Find where the given text appears and provide that cell's center as (X, Y) coordinate. 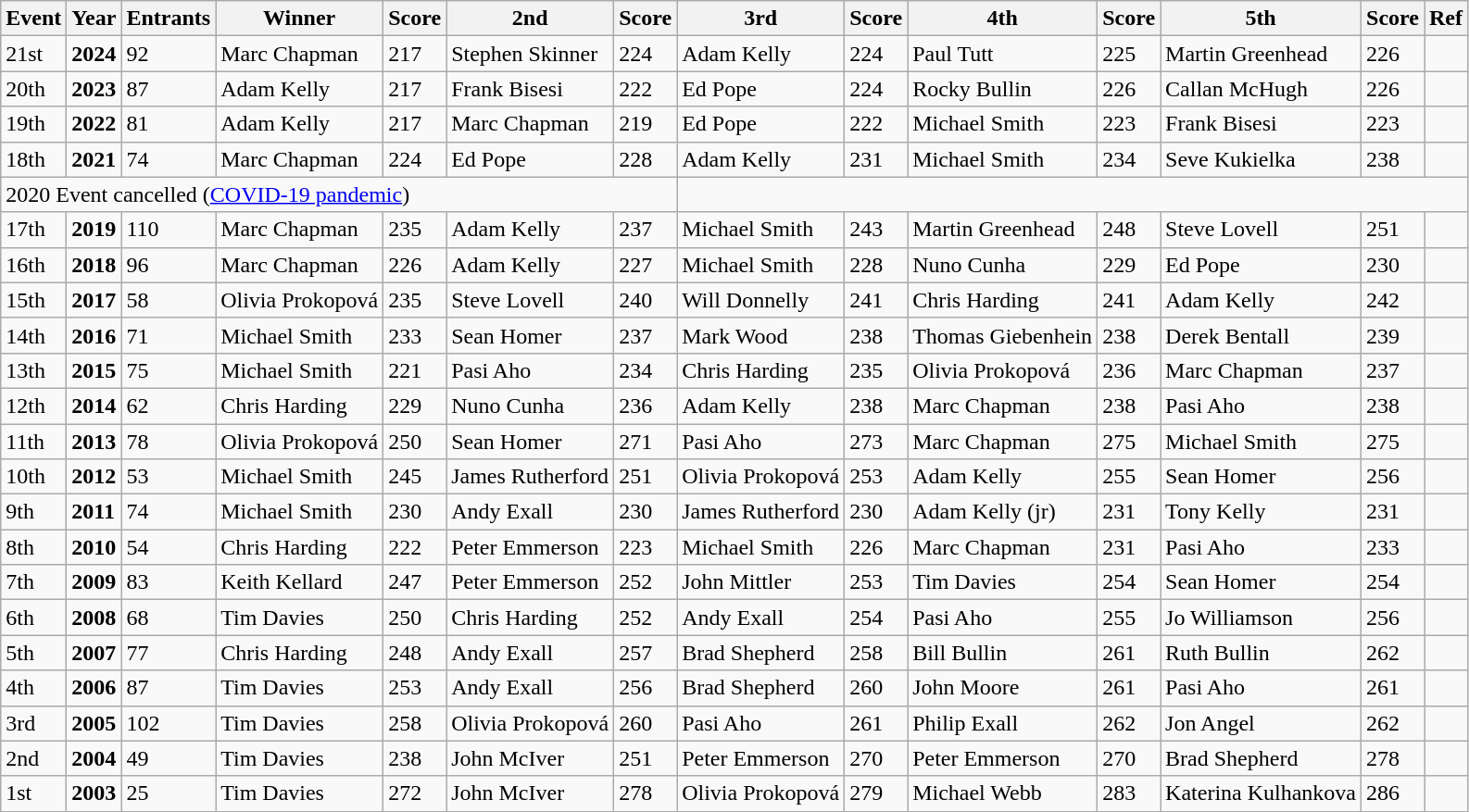
2005 (94, 723)
Michael Webb (1002, 793)
71 (169, 335)
Katerina Kulhankova (1262, 793)
239 (1393, 335)
68 (169, 618)
83 (169, 582)
58 (169, 300)
2004 (94, 758)
21st (33, 54)
Jo Williamson (1262, 618)
14th (33, 335)
221 (415, 370)
2021 (94, 159)
2010 (94, 547)
227 (646, 265)
Callan McHugh (1262, 89)
10th (33, 477)
Year (94, 19)
243 (876, 230)
49 (169, 758)
286 (1393, 793)
Jon Angel (1262, 723)
2017 (94, 300)
279 (876, 793)
2022 (94, 124)
Event (33, 19)
2008 (94, 618)
7th (33, 582)
2018 (94, 265)
25 (169, 793)
96 (169, 265)
283 (1129, 793)
Ref (1447, 19)
273 (876, 442)
Rocky Bullin (1002, 89)
16th (33, 265)
245 (415, 477)
102 (169, 723)
240 (646, 300)
75 (169, 370)
Bill Bullin (1002, 653)
Will Donnelly (761, 300)
15th (33, 300)
Keith Kellard (300, 582)
247 (415, 582)
9th (33, 512)
257 (646, 653)
Stephen Skinner (530, 54)
2003 (94, 793)
54 (169, 547)
2016 (94, 335)
2020 Event cancelled (COVID-19 pandemic) (339, 194)
2011 (94, 512)
17th (33, 230)
20th (33, 89)
Philip Exall (1002, 723)
Paul Tutt (1002, 54)
272 (415, 793)
2012 (94, 477)
242 (1393, 300)
219 (646, 124)
Seve Kukielka (1262, 159)
Ruth Bullin (1262, 653)
12th (33, 406)
92 (169, 54)
Winner (300, 19)
2014 (94, 406)
2015 (94, 370)
110 (169, 230)
53 (169, 477)
Thomas Giebenhein (1002, 335)
Mark Wood (761, 335)
62 (169, 406)
78 (169, 442)
John Moore (1002, 688)
2009 (94, 582)
271 (646, 442)
John Mittler (761, 582)
Adam Kelly (jr) (1002, 512)
2019 (94, 230)
2006 (94, 688)
2023 (94, 89)
6th (33, 618)
225 (1129, 54)
81 (169, 124)
Tony Kelly (1262, 512)
8th (33, 547)
11th (33, 442)
Derek Bentall (1262, 335)
13th (33, 370)
2013 (94, 442)
2024 (94, 54)
18th (33, 159)
77 (169, 653)
19th (33, 124)
2007 (94, 653)
Entrants (169, 19)
1st (33, 793)
